For the text-containing cell, return its midpoint in (x, y) coordinate format. 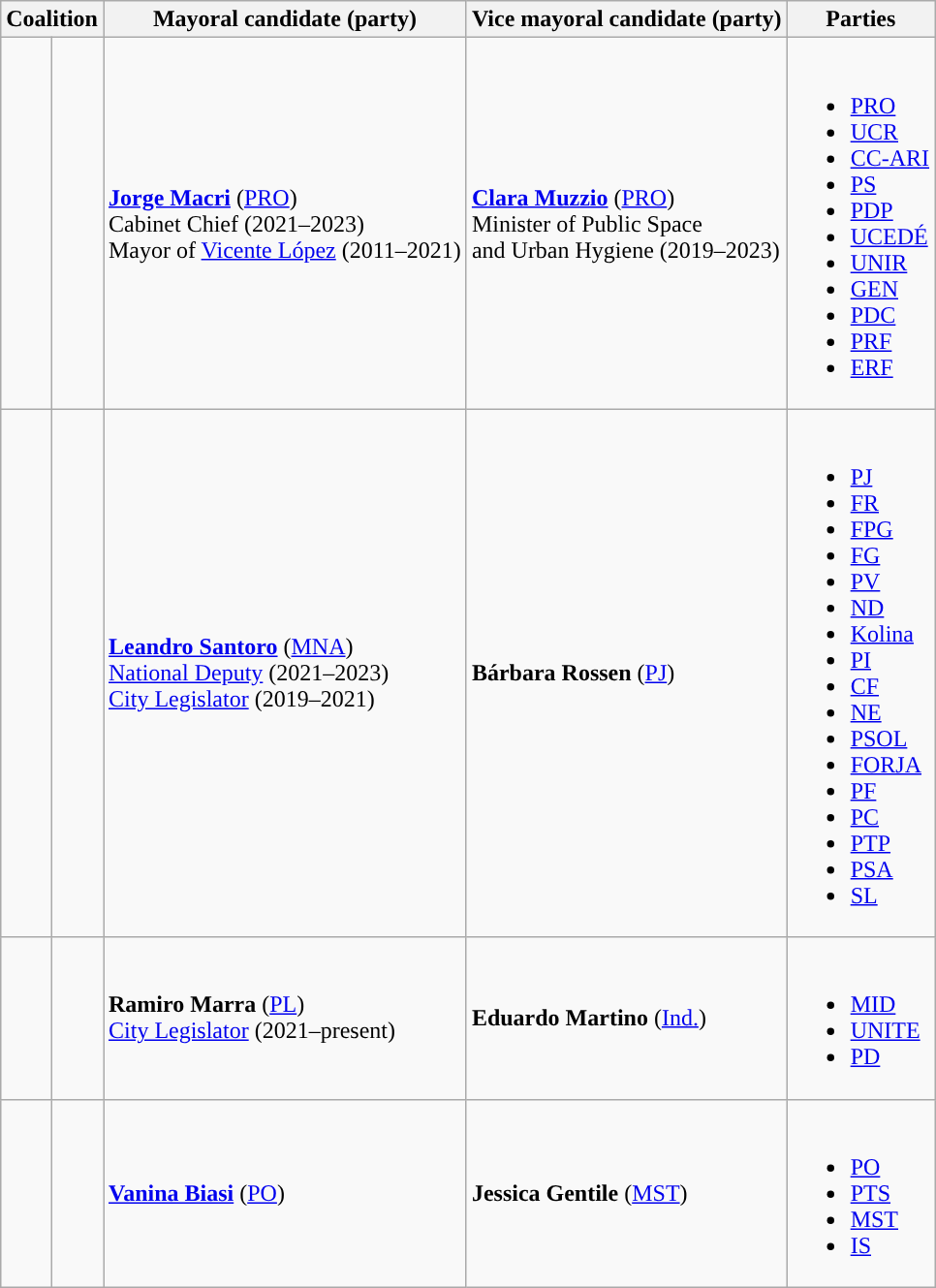
Vice mayoral candidate (party) (626, 19)
Eduardo Martino (Ind.) (626, 1018)
Jessica Gentile (MST) (626, 1193)
MIDUNITEPD (860, 1018)
Vanina Biasi (PO) (285, 1193)
Leandro Santoro (MNA)National Deputy (2021–2023)City Legislator (2019–2021) (285, 673)
Clara Muzzio (PRO)Minister of Public Spaceand Urban Hygiene (2019–2023) (626, 223)
Mayoral candidate (party) (285, 19)
POPTSMSTIS (860, 1193)
Coalition (52, 19)
Bárbara Rossen (PJ) (626, 673)
Ramiro Marra (PL)City Legislator (2021–present) (285, 1018)
Jorge Macri (PRO)Cabinet Chief (2021–2023)Mayor of Vicente López (2011–2021) (285, 223)
PROUCRCC-ARIPSPDPUCEDÉUNIRGENPDCPRFERF (860, 223)
Parties (860, 19)
PJFRFPGFGPVNDKolinaPICFNEPSOLFORJAPFPCPTPPSASL (860, 673)
